Extract the (x, y) coordinate from the center of the cell holding the provided text.  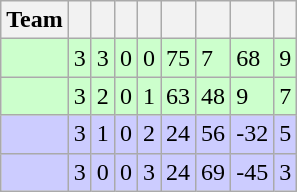
-32 (252, 134)
69 (214, 172)
5 (286, 134)
56 (214, 134)
68 (252, 58)
-45 (252, 172)
75 (178, 58)
Team (35, 20)
48 (214, 96)
63 (178, 96)
